Extract the (x, y) coordinate from the center of the cell holding the provided text.  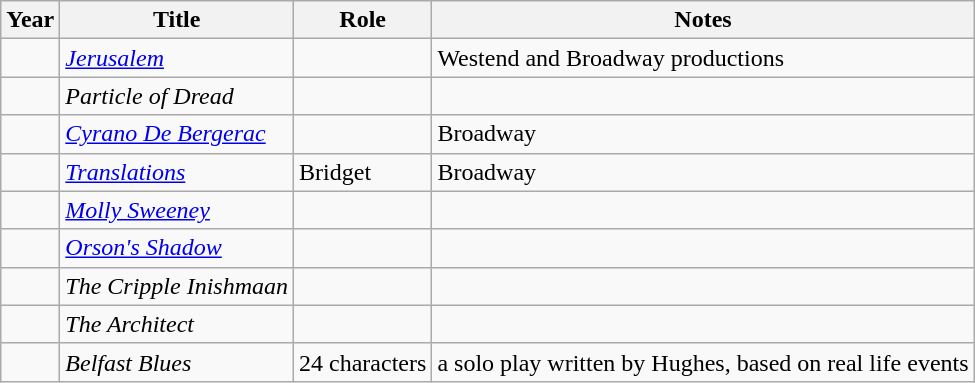
Cyrano De Bergerac (177, 134)
Belfast Blues (177, 362)
Year (30, 20)
The Cripple Inishmaan (177, 286)
Translations (177, 172)
Particle of Dread (177, 96)
Molly Sweeney (177, 210)
Role (363, 20)
Title (177, 20)
Bridget (363, 172)
Jerusalem (177, 58)
a solo play written by Hughes, based on real life events (703, 362)
24 characters (363, 362)
Westend and Broadway productions (703, 58)
Orson's Shadow (177, 248)
Notes (703, 20)
The Architect (177, 324)
